Find where the given text appears and provide that cell's center as [X, Y] coordinate. 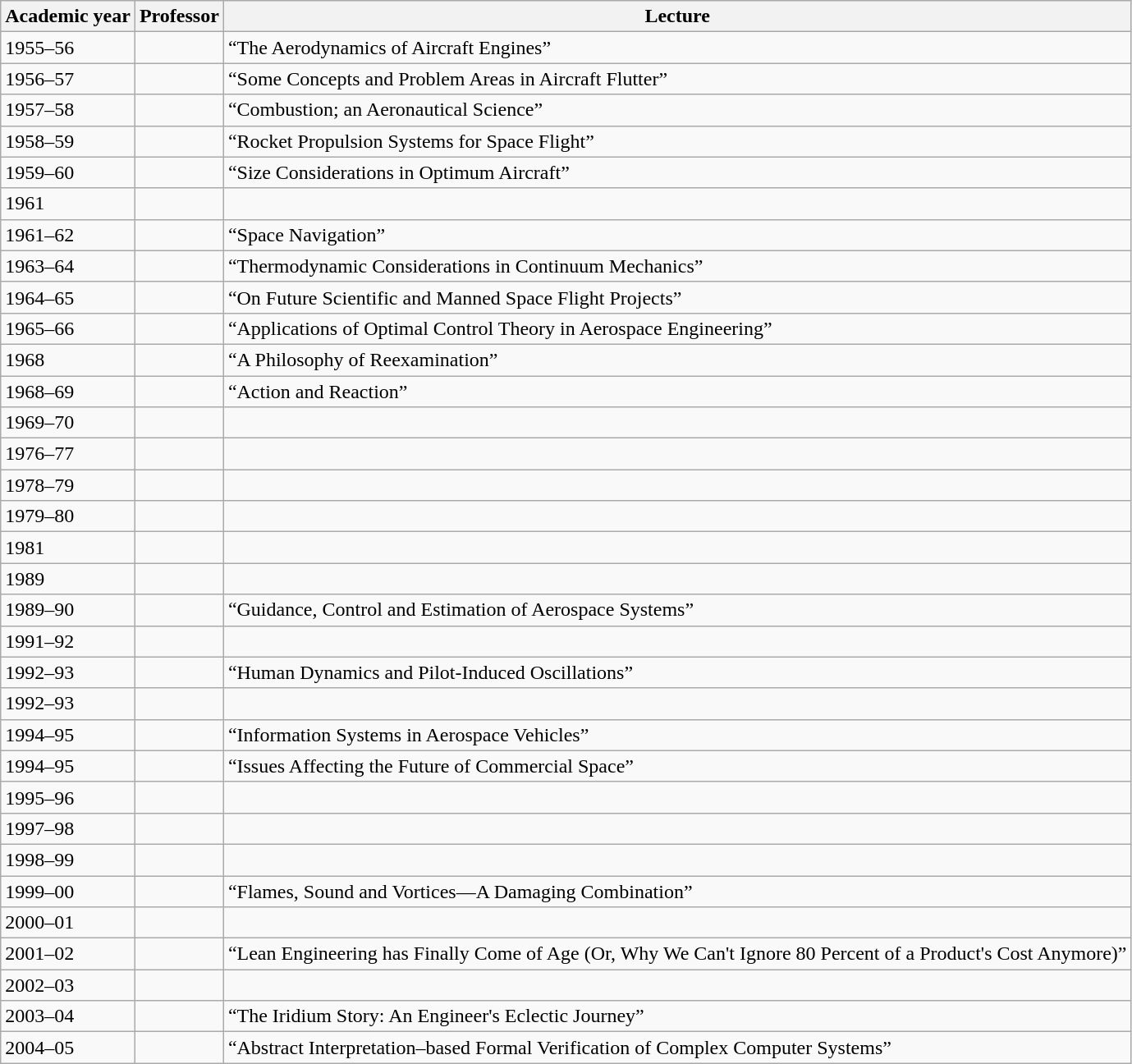
Academic year [68, 16]
1963–64 [68, 266]
“Some Concepts and Problem Areas in Aircraft Flutter” [677, 79]
1956–57 [68, 79]
Professor [179, 16]
“Applications of Optimal Control Theory in Aerospace Engineering” [677, 328]
1997–98 [68, 828]
1989–90 [68, 610]
“A Philosophy of Reexamination” [677, 360]
“On Future Scientific and Manned Space Flight Projects” [677, 297]
1968–69 [68, 392]
“Issues Affecting the Future of Commercial Space” [677, 766]
1995–96 [68, 797]
“The Iridium Story: An Engineer's Eclectic Journey” [677, 1016]
“Guidance, Control and Estimation of Aerospace Systems” [677, 610]
2001–02 [68, 954]
2000–01 [68, 923]
1961 [68, 204]
“Lean Engineering has Finally Come of Age (Or, Why We Can't Ignore 80 Percent of a Product's Cost Anymore)” [677, 954]
1965–66 [68, 328]
“Combustion; an Aeronautical Science” [677, 110]
“Abstract Interpretation–based Formal Verification of Complex Computer Systems” [677, 1048]
1978–79 [68, 485]
1968 [68, 360]
1958–59 [68, 141]
“The Aerodynamics of Aircraft Engines” [677, 48]
1959–60 [68, 172]
1981 [68, 548]
“Size Considerations in Optimum Aircraft” [677, 172]
1976–77 [68, 454]
Lecture [677, 16]
1955–56 [68, 48]
“Rocket Propulsion Systems for Space Flight” [677, 141]
“Thermodynamic Considerations in Continuum Mechanics” [677, 266]
“Human Dynamics and Pilot-Induced Oscillations” [677, 672]
“Information Systems in Aerospace Vehicles” [677, 735]
1999–00 [68, 891]
2003–04 [68, 1016]
1961–62 [68, 235]
2004–05 [68, 1048]
1989 [68, 579]
1998–99 [68, 860]
1957–58 [68, 110]
“Flames, Sound and Vortices—A Damaging Combination” [677, 891]
“Action and Reaction” [677, 392]
1979–80 [68, 516]
“Space Navigation” [677, 235]
1964–65 [68, 297]
1991–92 [68, 641]
2002–03 [68, 985]
1969–70 [68, 423]
